From the cell containing the given text, extract its center point as [x, y] coordinate. 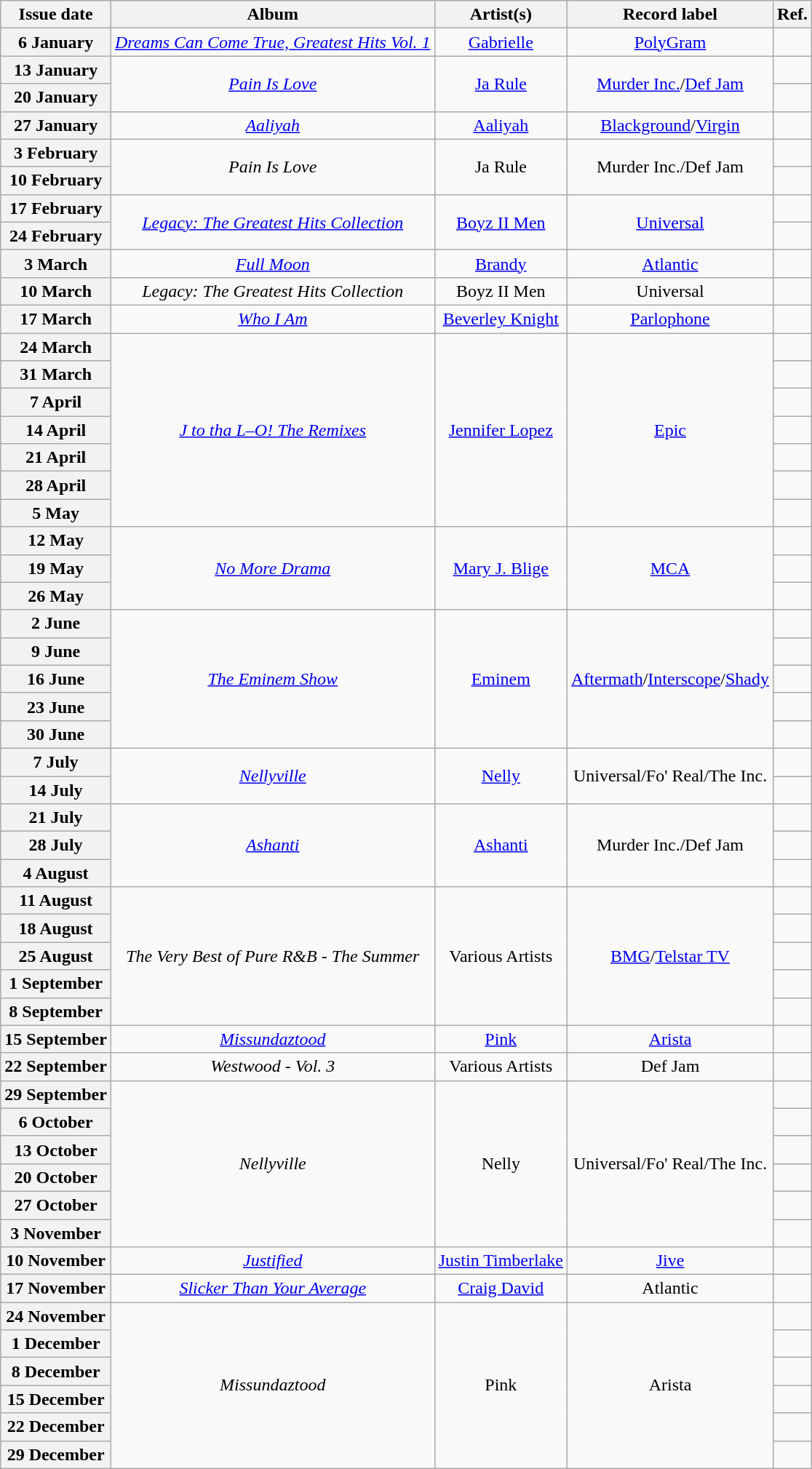
9 June [56, 651]
Justified [272, 1261]
17 November [56, 1289]
Full Moon [272, 263]
Epic [671, 430]
1 September [56, 984]
8 December [56, 1372]
22 September [56, 1067]
3 November [56, 1233]
Gabrielle [501, 42]
Dreams Can Come True, Greatest Hits Vol. 1 [272, 42]
16 June [56, 679]
Record label [671, 15]
Westwood - Vol. 3 [272, 1067]
29 December [56, 1454]
3 March [56, 263]
10 March [56, 291]
21 April [56, 458]
Ref. [793, 15]
14 July [56, 789]
18 August [56, 928]
31 March [56, 375]
2 June [56, 624]
15 December [56, 1399]
5 May [56, 513]
BMG/Telstar TV [671, 956]
30 June [56, 734]
Def Jam [671, 1067]
Aftermath/Interscope/Shady [671, 679]
20 October [56, 1177]
The Very Best of Pure R&B - The Summer [272, 956]
Blackground/Virgin [671, 125]
Jennifer Lopez [501, 430]
26 May [56, 596]
27 October [56, 1205]
7 April [56, 402]
11 August [56, 901]
6 October [56, 1122]
Brandy [501, 263]
Justin Timberlake [501, 1261]
10 February [56, 180]
Slicker Than Your Average [272, 1289]
MCA [671, 568]
24 November [56, 1316]
10 November [56, 1261]
Beverley Knight [501, 319]
Jive [671, 1261]
17 February [56, 208]
24 March [56, 347]
Craig David [501, 1289]
24 February [56, 236]
Album [272, 15]
21 July [56, 818]
PolyGram [671, 42]
19 May [56, 568]
J to tha L–O! The Remixes [272, 430]
7 July [56, 762]
4 August [56, 873]
13 January [56, 70]
6 January [56, 42]
14 April [56, 430]
Parlophone [671, 319]
29 September [56, 1094]
17 March [56, 319]
No More Drama [272, 568]
27 January [56, 125]
12 May [56, 541]
22 December [56, 1427]
Who I Am [272, 319]
25 August [56, 956]
Mary J. Blige [501, 568]
Artist(s) [501, 15]
Eminem [501, 679]
15 September [56, 1039]
20 January [56, 97]
1 December [56, 1344]
13 October [56, 1150]
8 September [56, 1011]
28 April [56, 485]
The Eminem Show [272, 679]
Issue date [56, 15]
28 July [56, 845]
23 June [56, 706]
3 February [56, 153]
